From the cell containing the given text, extract its center point as [x, y] coordinate. 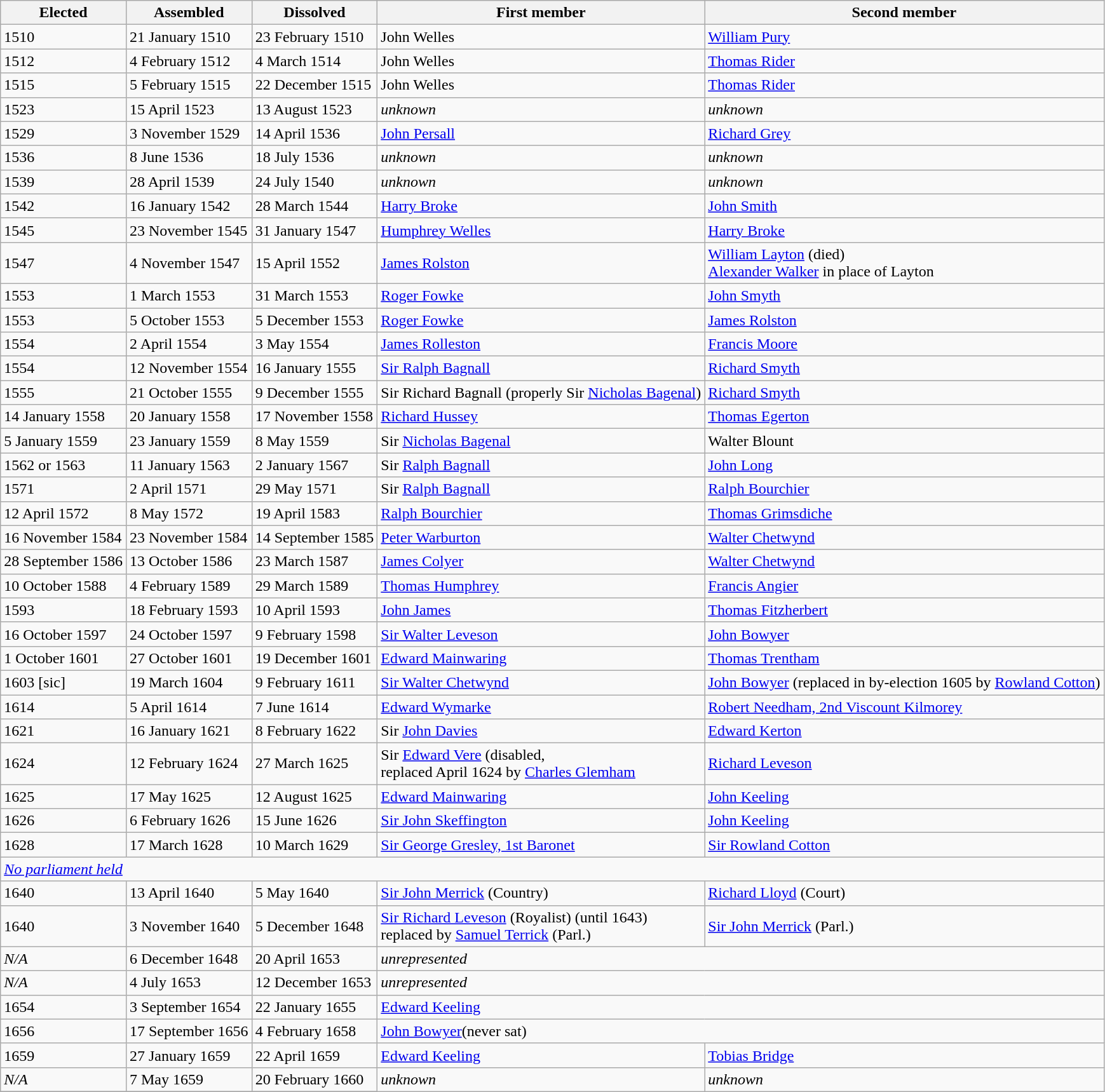
13 August 1523 [315, 109]
5 October 1553 [189, 320]
29 March 1589 [315, 586]
Sir Walter Leveson [541, 634]
1614 [64, 707]
1659 [64, 1055]
Assembled [189, 13]
28 September 1586 [64, 562]
Sir John Skeffington [541, 821]
1536 [64, 158]
14 September 1585 [315, 537]
10 April 1593 [315, 610]
14 January 1558 [64, 417]
John Smith [904, 206]
27 March 1625 [315, 764]
1 March 1553 [189, 295]
Sir John Merrick (Country) [541, 893]
3 September 1654 [189, 1007]
14 April 1536 [315, 133]
Thomas Grimsdiche [904, 513]
8 May 1572 [189, 513]
1 October 1601 [64, 658]
11 January 1563 [189, 465]
First member [541, 13]
17 March 1628 [189, 845]
13 April 1640 [189, 893]
7 June 1614 [315, 707]
4 February 1658 [315, 1031]
21 January 1510 [189, 37]
Humphrey Welles [541, 230]
James Rolleston [541, 344]
Sir George Gresley, 1st Baronet [541, 845]
Sir Richard Leveson (Royalist) (until 1643)replaced by Samuel Terrick (Parl.) [541, 926]
Tobias Bridge [904, 1055]
4 February 1589 [189, 586]
31 March 1553 [315, 295]
27 October 1601 [189, 658]
Sir John Davies [541, 731]
5 February 1515 [189, 85]
23 February 1510 [315, 37]
5 December 1553 [315, 320]
Edward Wymarke [541, 707]
23 January 1559 [189, 441]
13 October 1586 [189, 562]
5 January 1559 [64, 441]
Peter Warburton [541, 537]
William Pury [904, 37]
28 April 1539 [189, 182]
Robert Needham, 2nd Viscount Kilmorey [904, 707]
19 March 1604 [189, 682]
18 July 1536 [315, 158]
Sir Richard Bagnall (properly Sir Nicholas Bagenal) [541, 393]
20 January 1558 [189, 417]
1624 [64, 764]
Francis Moore [904, 344]
18 February 1593 [189, 610]
John Bowyer [904, 634]
William Layton (died)Alexander Walker in place of Layton [904, 263]
22 January 1655 [315, 1007]
15 April 1552 [315, 263]
4 March 1514 [315, 61]
3 May 1554 [315, 344]
12 August 1625 [315, 797]
Thomas Humphrey [541, 586]
4 November 1547 [189, 263]
John Persall [541, 133]
John Bowyer(never sat) [741, 1031]
5 December 1648 [315, 926]
6 December 1648 [189, 959]
Edward Kerton [904, 731]
1542 [64, 206]
16 October 1597 [64, 634]
Sir Edward Vere (disabled, replaced April 1624 by Charles Glemham [541, 764]
Thomas Fitzherbert [904, 610]
8 February 1622 [315, 731]
1571 [64, 489]
8 May 1559 [315, 441]
Sir Walter Chetwynd [541, 682]
Sir Rowland Cotton [904, 845]
24 October 1597 [189, 634]
4 July 1653 [189, 983]
10 October 1588 [64, 586]
9 February 1598 [315, 634]
27 January 1659 [189, 1055]
1626 [64, 821]
1510 [64, 37]
20 February 1660 [315, 1079]
3 November 1640 [189, 926]
31 January 1547 [315, 230]
Richard Leveson [904, 764]
29 May 1571 [315, 489]
23 March 1587 [315, 562]
1547 [64, 263]
12 November 1554 [189, 368]
4 February 1512 [189, 61]
1512 [64, 61]
22 April 1659 [315, 1055]
12 December 1653 [315, 983]
5 April 1614 [189, 707]
7 May 1659 [189, 1079]
2 April 1571 [189, 489]
Richard Lloyd (Court) [904, 893]
James Colyer [541, 562]
9 February 1611 [315, 682]
28 March 1544 [315, 206]
1628 [64, 845]
22 December 1515 [315, 85]
John Long [904, 465]
1621 [64, 731]
1654 [64, 1007]
17 November 1558 [315, 417]
21 October 1555 [189, 393]
Francis Angier [904, 586]
16 January 1555 [315, 368]
19 April 1583 [315, 513]
Richard Hussey [541, 417]
1562 or 1563 [64, 465]
3 November 1529 [189, 133]
Dissolved [315, 13]
1539 [64, 182]
2 January 1567 [315, 465]
15 June 1626 [315, 821]
Sir John Merrick (Parl.) [904, 926]
9 December 1555 [315, 393]
1625 [64, 797]
5 May 1640 [315, 893]
15 April 1523 [189, 109]
8 June 1536 [189, 158]
1593 [64, 610]
1515 [64, 85]
17 September 1656 [189, 1031]
12 February 1624 [189, 764]
6 February 1626 [189, 821]
Thomas Egerton [904, 417]
2 April 1554 [189, 344]
12 April 1572 [64, 513]
1656 [64, 1031]
Elected [64, 13]
1529 [64, 133]
No parliament held [552, 869]
Thomas Trentham [904, 658]
Sir Nicholas Bagenal [541, 441]
10 March 1629 [315, 845]
24 July 1540 [315, 182]
Second member [904, 13]
20 April 1653 [315, 959]
John Smyth [904, 295]
23 November 1545 [189, 230]
John Bowyer (replaced in by-election 1605 by Rowland Cotton) [904, 682]
1555 [64, 393]
16 November 1584 [64, 537]
1523 [64, 109]
1603 [sic] [64, 682]
19 December 1601 [315, 658]
John James [541, 610]
23 November 1584 [189, 537]
1545 [64, 230]
16 January 1621 [189, 731]
17 May 1625 [189, 797]
Richard Grey [904, 133]
Walter Blount [904, 441]
16 January 1542 [189, 206]
